Determine the [X, Y] coordinate at the center of the cell enclosing the given text.  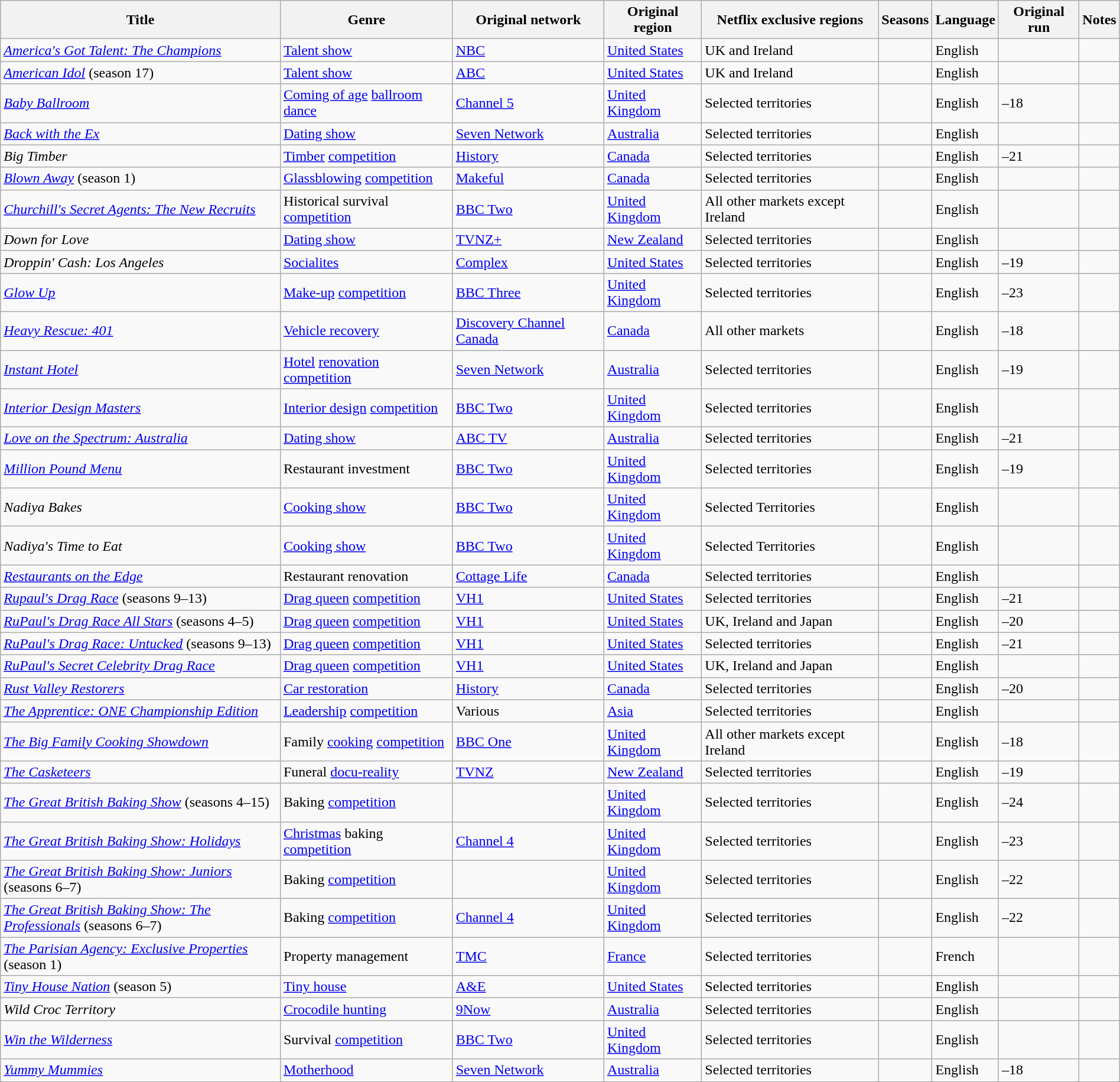
Property management [366, 956]
Crocodile hunting [366, 1009]
Glassblowing competition [366, 178]
Droppin' Cash: Los Angeles [141, 262]
Make-up competition [366, 292]
TMC [528, 956]
Vehicle recovery [366, 331]
Historical survival competition [366, 209]
Title [141, 20]
Baby Ballroom [141, 103]
The Great British Baking Show: Holidays [141, 840]
The Great British Baking Show: Juniors (seasons 6–7) [141, 879]
Genre [366, 20]
Churchill's Secret Agents: The New Recruits [141, 209]
Heavy Rescue: 401 [141, 331]
Restaurants on the Edge [141, 576]
Interior design competition [366, 408]
Yummy Mummies [141, 1070]
Tiny House Nation (season 5) [141, 987]
Wild Croc Territory [141, 1009]
9Now [528, 1009]
TVNZ [528, 772]
Restaurant renovation [366, 576]
Blown Away (season 1) [141, 178]
Leadership competition [366, 711]
TVNZ+ [528, 239]
Funeral docu-reality [366, 772]
A&E [528, 987]
Big Timber [141, 156]
RuPaul's Drag Race All Stars (seasons 4–5) [141, 621]
All other markets [790, 331]
Hotel renovation competition [366, 369]
Christmas baking competition [366, 840]
RuPaul's Drag Race: Untucked (seasons 9–13) [141, 644]
Seasons [905, 20]
Notes [1099, 20]
ABC [528, 73]
The Casketeers [141, 772]
BBC One [528, 741]
Language [965, 20]
Original network [528, 20]
The Great British Baking Show (seasons 4–15) [141, 802]
Netflix exclusive regions [790, 20]
Channel 5 [528, 103]
Original run [1038, 20]
Win the Wilderness [141, 1040]
Motherhood [366, 1070]
Socialites [366, 262]
Rust Valley Restorers [141, 688]
NBC [528, 50]
Million Pound Menu [141, 469]
The Great British Baking Show: The Professionals (seasons 6–7) [141, 918]
Nadiya Bakes [141, 507]
RuPaul's Secret Celebrity Drag Race [141, 666]
Rupaul's Drag Race (seasons 9–13) [141, 599]
Family cooking competition [366, 741]
–24 [1038, 802]
Car restoration [366, 688]
Back with the Ex [141, 134]
BBC Three [528, 292]
The Parisian Agency: Exclusive Properties (season 1) [141, 956]
Cottage Life [528, 576]
Glow Up [141, 292]
American Idol (season 17) [141, 73]
Various [528, 711]
Makeful [528, 178]
Love on the Spectrum: Australia [141, 438]
America's Got Talent: The Champions [141, 50]
Timber competition [366, 156]
Survival competition [366, 1040]
Original region [652, 20]
The Big Family Cooking Showdown [141, 741]
Restaurant investment [366, 469]
Interior Design Masters [141, 408]
French [965, 956]
Coming of age ballroom dance [366, 103]
France [652, 956]
Asia [652, 711]
The Apprentice: ONE Championship Edition [141, 711]
Down for Love [141, 239]
Tiny house [366, 987]
Complex [528, 262]
Instant Hotel [141, 369]
Nadiya's Time to Eat [141, 546]
ABC TV [528, 438]
Discovery Channel Canada [528, 331]
